Detect which cell encompasses the target text, then output its [x, y] center coordinate. 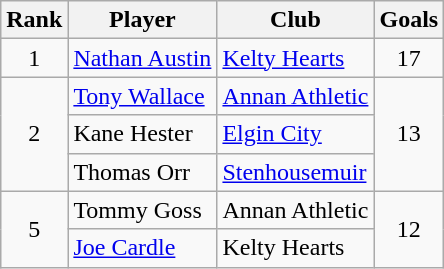
Joe Cardle [142, 248]
13 [409, 134]
Tommy Goss [142, 210]
17 [409, 58]
Rank [34, 20]
Stenhousemuir [296, 172]
Club [296, 20]
2 [34, 134]
Nathan Austin [142, 58]
Elgin City [296, 134]
12 [409, 229]
Thomas Orr [142, 172]
Player [142, 20]
1 [34, 58]
Tony Wallace [142, 96]
Kane Hester [142, 134]
Goals [409, 20]
5 [34, 229]
